Pinpoint the cell where the given text exists, returning its (X, Y) midpoint coordinate. 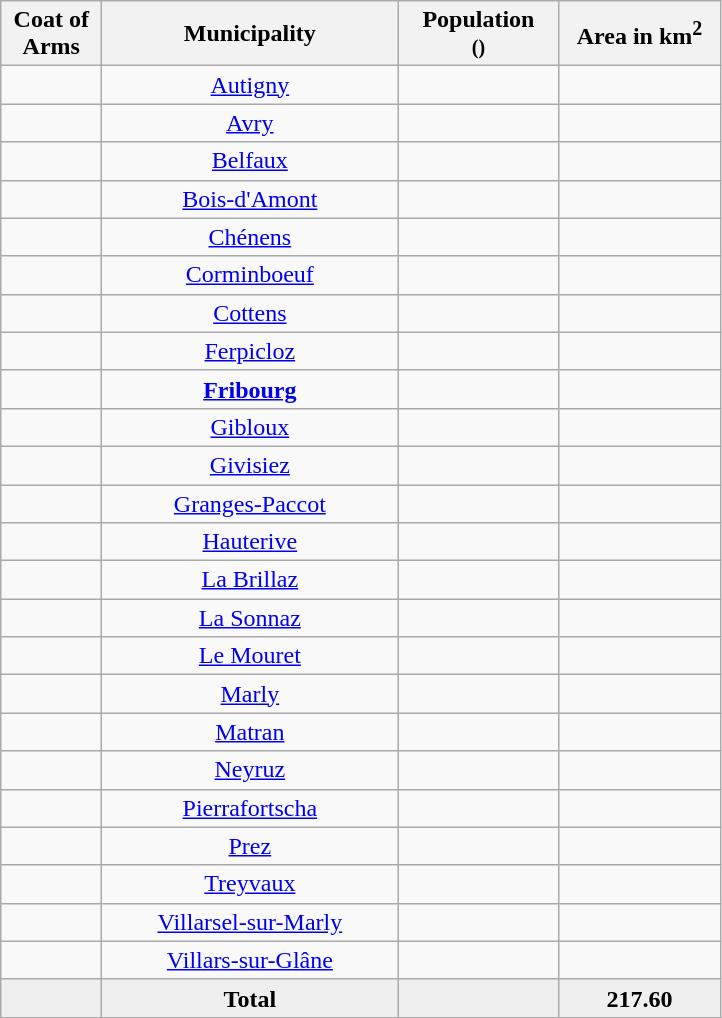
Treyvaux (250, 884)
Population() (478, 34)
Total (250, 998)
Ferpicloz (250, 351)
Matran (250, 732)
Villarsel-sur-Marly (250, 922)
Avry (250, 123)
Givisiez (250, 465)
217.60 (640, 998)
Prez (250, 846)
Villars-sur-Glâne (250, 960)
Municipality (250, 34)
La Sonnaz (250, 618)
Le Mouret (250, 656)
Pierrafortscha (250, 808)
Belfaux (250, 161)
Autigny (250, 85)
Neyruz (250, 770)
Bois-d'Amont (250, 199)
Fribourg (250, 389)
Marly (250, 694)
Gibloux (250, 427)
Corminboeuf (250, 275)
Cottens (250, 313)
Area in km2 (640, 34)
Chénens (250, 237)
La Brillaz (250, 580)
Hauterive (250, 542)
Granges-Paccot (250, 503)
Coat of Arms (52, 34)
